From the cell containing the given text, extract its center point as (x, y) coordinate. 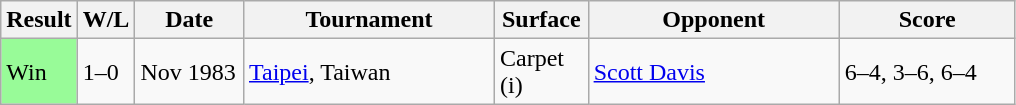
Date (190, 20)
Tournament (368, 20)
Taipei, Taiwan (368, 72)
Result (39, 20)
Nov 1983 (190, 72)
Carpet (i) (542, 72)
1–0 (106, 72)
Opponent (714, 20)
W/L (106, 20)
Score (927, 20)
Win (39, 72)
Surface (542, 20)
6–4, 3–6, 6–4 (927, 72)
Scott Davis (714, 72)
